Scan for the cell matching the given text and deliver its [x, y] coordinate at center. 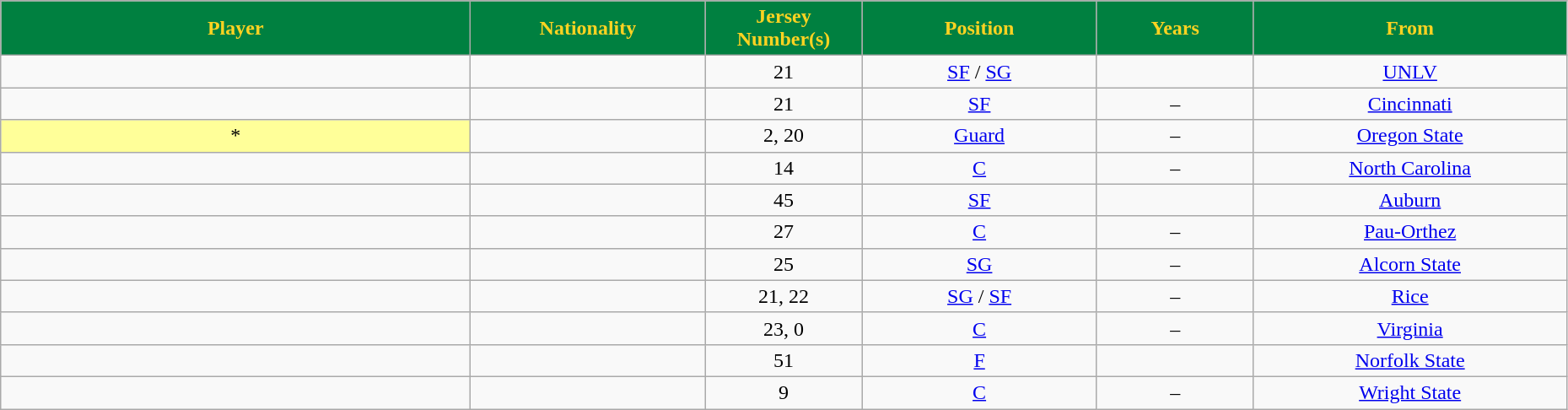
Cincinnati [1410, 104]
SG / SF [979, 296]
From [1410, 29]
Virginia [1410, 328]
F [979, 360]
9 [784, 392]
Norfolk State [1410, 360]
Rice [1410, 296]
51 [784, 360]
14 [784, 168]
21, 22 [784, 296]
Oregon State [1410, 136]
Nationality [588, 29]
Alcorn State [1410, 264]
45 [784, 200]
25 [784, 264]
SG [979, 264]
Auburn [1410, 200]
Years [1175, 29]
UNLV [1410, 72]
Position [979, 29]
North Carolina [1410, 168]
Jersey Number(s) [784, 29]
23, 0 [784, 328]
* [236, 136]
Guard [979, 136]
Pau-Orthez [1410, 232]
SF / SG [979, 72]
2, 20 [784, 136]
27 [784, 232]
Player [236, 29]
Wright State [1410, 392]
